Return the (x, y) coordinate for the center point of the cell that contains the specified text.  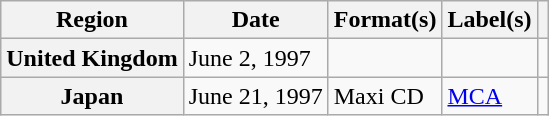
MCA (490, 96)
United Kingdom (92, 58)
Date (256, 20)
June 2, 1997 (256, 58)
Japan (92, 96)
June 21, 1997 (256, 96)
Format(s) (385, 20)
Maxi CD (385, 96)
Region (92, 20)
Label(s) (490, 20)
